Identify which cell holds the provided text, then report its [x, y] central coordinate. 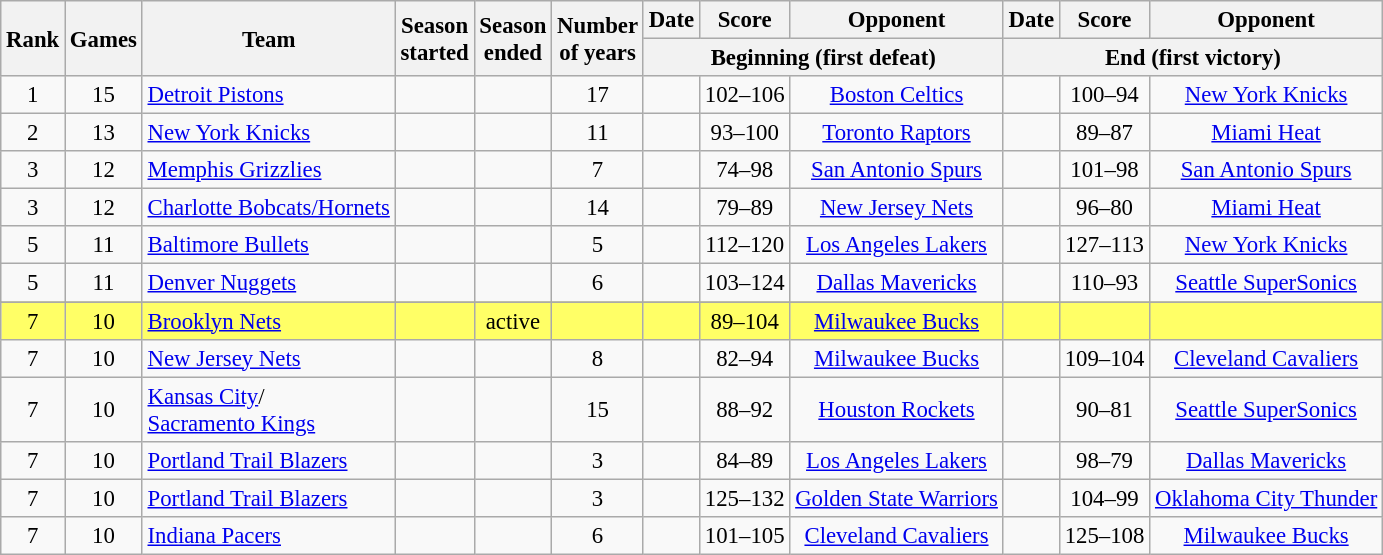
100–94 [1104, 95]
96–80 [1104, 208]
Golden State Warriors [896, 498]
93–100 [745, 133]
Seasonended [513, 38]
Indiana Pacers [268, 536]
Baltimore Bullets [268, 245]
101–105 [745, 536]
1 [33, 95]
Denver Nuggets [268, 283]
Rank [33, 38]
90–81 [1104, 410]
Games [104, 38]
82–94 [745, 358]
103–124 [745, 283]
Oklahoma City Thunder [1266, 498]
110–93 [1104, 283]
101–98 [1104, 170]
Brooklyn Nets [268, 321]
89–104 [745, 321]
8 [598, 358]
125–132 [745, 498]
102–106 [745, 95]
17 [598, 95]
Houston Rockets [896, 410]
125–108 [1104, 536]
89–87 [1104, 133]
Toronto Raptors [896, 133]
79–89 [745, 208]
Seasonstarted [434, 38]
74–98 [745, 170]
Memphis Grizzlies [268, 170]
Numberof years [598, 38]
Charlotte Bobcats/Hornets [268, 208]
14 [598, 208]
112–120 [745, 245]
Team [268, 38]
104–99 [1104, 498]
2 [33, 133]
Beginning (first defeat) [823, 58]
Detroit Pistons [268, 95]
13 [104, 133]
active [513, 321]
98–79 [1104, 460]
88–92 [745, 410]
109–104 [1104, 358]
84–89 [745, 460]
127–113 [1104, 245]
End (first victory) [1192, 58]
Boston Celtics [896, 95]
Kansas City/ Sacramento Kings [268, 410]
